Capture the cell that displays the provided text and extract its [x, y] central coordinate. 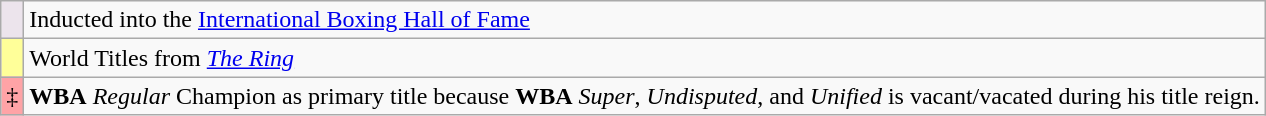
WBA Regular Champion as primary title because WBA Super, Undisputed, and Unified is vacant/vacated during his title reign. [645, 96]
World Titles from The Ring [645, 58]
Inducted into the International Boxing Hall of Fame [645, 20]
‡ [12, 96]
